Identify which cell holds the provided text, then report its [x, y] central coordinate. 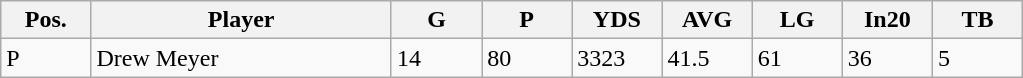
14 [436, 58]
In20 [887, 20]
3323 [617, 58]
Pos. [46, 20]
41.5 [707, 58]
80 [527, 58]
TB [977, 20]
61 [797, 58]
G [436, 20]
LG [797, 20]
YDS [617, 20]
Drew Meyer [242, 58]
5 [977, 58]
Player [242, 20]
36 [887, 58]
AVG [707, 20]
